Return the (X, Y) coordinate for the center point of the cell that contains the specified text.  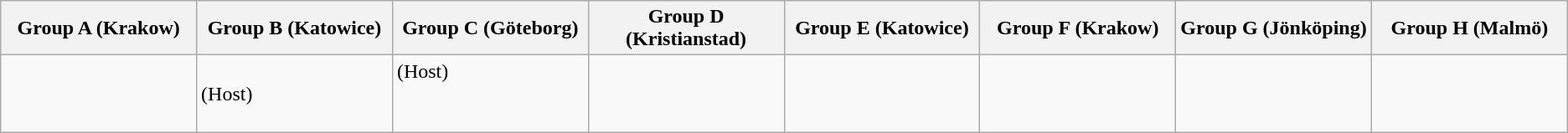
Group A (Krakow) (99, 28)
Group E (Katowice) (882, 28)
Group G (Jönköping) (1274, 28)
Group C (Göteborg) (490, 28)
Group D (Kristianstad) (686, 28)
Group B (Katowice) (295, 28)
Group H (Malmö) (1469, 28)
Group F (Krakow) (1078, 28)
